Identify which cell holds the provided text, then report its [X, Y] central coordinate. 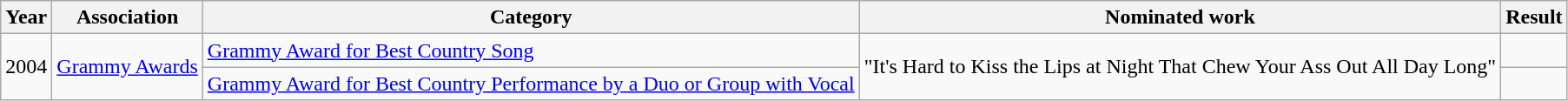
"It's Hard to Kiss the Lips at Night That Chew Your Ass Out All Day Long" [1180, 67]
Category [531, 17]
Nominated work [1180, 17]
Grammy Awards [128, 67]
Grammy Award for Best Country Performance by a Duo or Group with Vocal [531, 84]
Year [26, 17]
Association [128, 17]
2004 [26, 67]
Result [1534, 17]
Grammy Award for Best Country Song [531, 50]
